Locate the cell with the specified text and output its (X, Y) center coordinate. 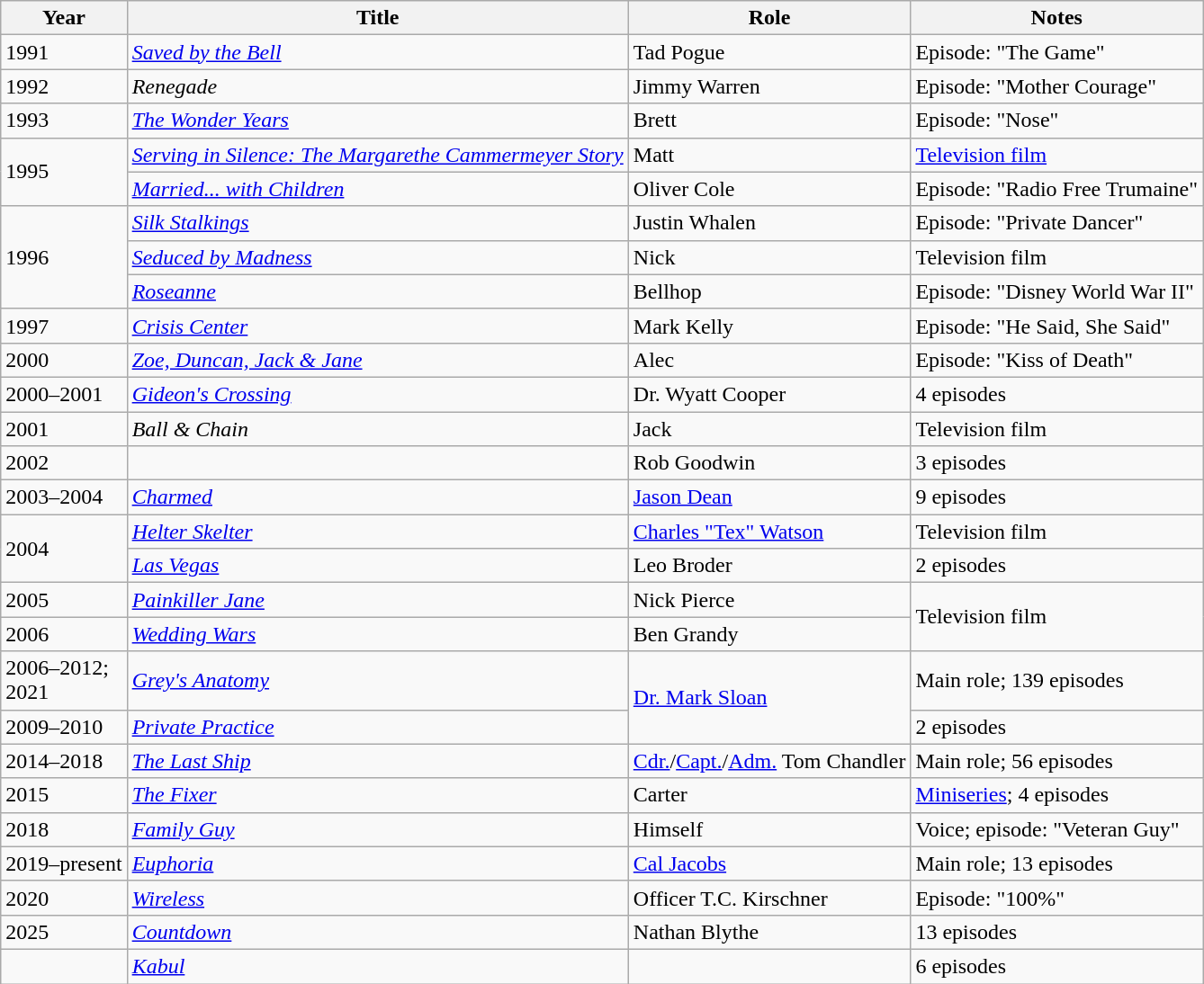
Mark Kelly (769, 326)
Private Practice (378, 727)
1996 (64, 257)
Carter (769, 795)
2000–2001 (64, 394)
Painkiller Jane (378, 600)
1991 (64, 52)
6 episodes (1056, 966)
Wedding Wars (378, 634)
Oliver Cole (769, 189)
Roseanne (378, 291)
Cal Jacobs (769, 863)
Episode: "Private Dancer" (1056, 223)
Episode: "Radio Free Trumaine" (1056, 189)
2000 (64, 360)
Gideon's Crossing (378, 394)
2005 (64, 600)
Jack (769, 429)
4 episodes (1056, 394)
Rob Goodwin (769, 463)
2006 (64, 634)
Dr. Mark Sloan (769, 698)
The Fixer (378, 795)
Tad Pogue (769, 52)
Main role; 13 episodes (1056, 863)
2020 (64, 898)
Silk Stalkings (378, 223)
2015 (64, 795)
Alec (769, 360)
Episode: "The Game" (1056, 52)
Married... with Children (378, 189)
Episode: "100%" (1056, 898)
Wireless (378, 898)
Officer T.C. Kirschner (769, 898)
Miniseries; 4 episodes (1056, 795)
Family Guy (378, 829)
2014–2018 (64, 761)
Ball & Chain (378, 429)
Leo Broder (769, 566)
Role (769, 18)
Grey's Anatomy (378, 680)
The Wonder Years (378, 121)
Matt (769, 155)
Episode: "Kiss of Death" (1056, 360)
Episode: "Disney World War II" (1056, 291)
Nick (769, 257)
Year (64, 18)
2001 (64, 429)
Main role; 56 episodes (1056, 761)
1995 (64, 172)
Dr. Wyatt Cooper (769, 394)
Zoe, Duncan, Jack & Jane (378, 360)
2002 (64, 463)
Notes (1056, 18)
13 episodes (1056, 932)
2006–2012;2021 (64, 680)
Justin Whalen (769, 223)
1993 (64, 121)
2019–present (64, 863)
Jason Dean (769, 497)
Euphoria (378, 863)
Voice; episode: "Veteran Guy" (1056, 829)
2003–2004 (64, 497)
Ben Grandy (769, 634)
Title (378, 18)
Renegade (378, 86)
Las Vegas (378, 566)
Main role; 139 episodes (1056, 680)
Brett (769, 121)
Charles "Tex" Watson (769, 532)
Helter Skelter (378, 532)
1992 (64, 86)
Episode: "Mother Courage" (1056, 86)
Charmed (378, 497)
2009–2010 (64, 727)
The Last Ship (378, 761)
Seduced by Madness (378, 257)
3 episodes (1056, 463)
Kabul (378, 966)
Saved by the Bell (378, 52)
Crisis Center (378, 326)
Countdown (378, 932)
9 episodes (1056, 497)
2004 (64, 549)
Bellhop (769, 291)
Jimmy Warren (769, 86)
Episode: "Nose" (1056, 121)
1997 (64, 326)
Nick Pierce (769, 600)
Nathan Blythe (769, 932)
2018 (64, 829)
Himself (769, 829)
2025 (64, 932)
Cdr./Capt./Adm. Tom Chandler (769, 761)
Episode: "He Said, She Said" (1056, 326)
Serving in Silence: The Margarethe Cammermeyer Story (378, 155)
